Extract the [x, y] coordinate from the center of the cell holding the provided text.  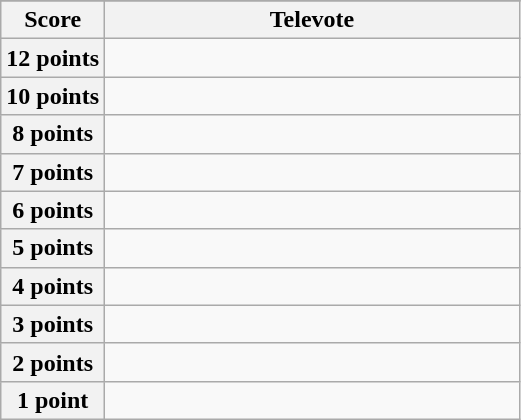
3 points [53, 324]
Score [53, 20]
12 points [53, 58]
4 points [53, 286]
10 points [53, 96]
1 point [53, 400]
7 points [53, 172]
6 points [53, 210]
2 points [53, 362]
Televote [312, 20]
5 points [53, 248]
8 points [53, 134]
